Determine the (x, y) coordinate at the center of the cell enclosing the given text.  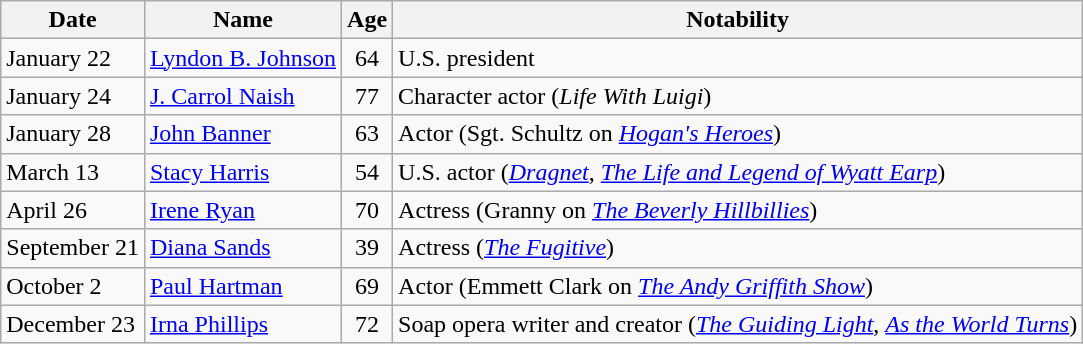
70 (368, 210)
J. Carrol Naish (242, 96)
Irene Ryan (242, 210)
January 28 (73, 134)
January 22 (73, 58)
John Banner (242, 134)
Notability (738, 20)
64 (368, 58)
Actor (Sgt. Schultz on Hogan's Heroes) (738, 134)
Stacy Harris (242, 172)
Paul Hartman (242, 286)
39 (368, 248)
Actress (Granny on The Beverly Hillbillies) (738, 210)
Name (242, 20)
December 23 (73, 324)
March 13 (73, 172)
Lyndon B. Johnson (242, 58)
54 (368, 172)
77 (368, 96)
U.S. actor (Dragnet, The Life and Legend of Wyatt Earp) (738, 172)
Age (368, 20)
September 21 (73, 248)
63 (368, 134)
72 (368, 324)
January 24 (73, 96)
Diana Sands (242, 248)
69 (368, 286)
April 26 (73, 210)
Irna Phillips (242, 324)
Character actor (Life With Luigi) (738, 96)
October 2 (73, 286)
Soap opera writer and creator (The Guiding Light, As the World Turns) (738, 324)
Actor (Emmett Clark on The Andy Griffith Show) (738, 286)
Date (73, 20)
U.S. president (738, 58)
Actress (The Fugitive) (738, 248)
